Provide the [x, y] coordinate of the cell's center where the given text is located.  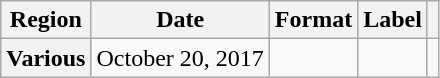
October 20, 2017 [180, 58]
Label [393, 20]
Date [180, 20]
Region [46, 20]
Format [313, 20]
Various [46, 58]
